Search for the cell housing the specified text and yield its [x, y] center coordinate. 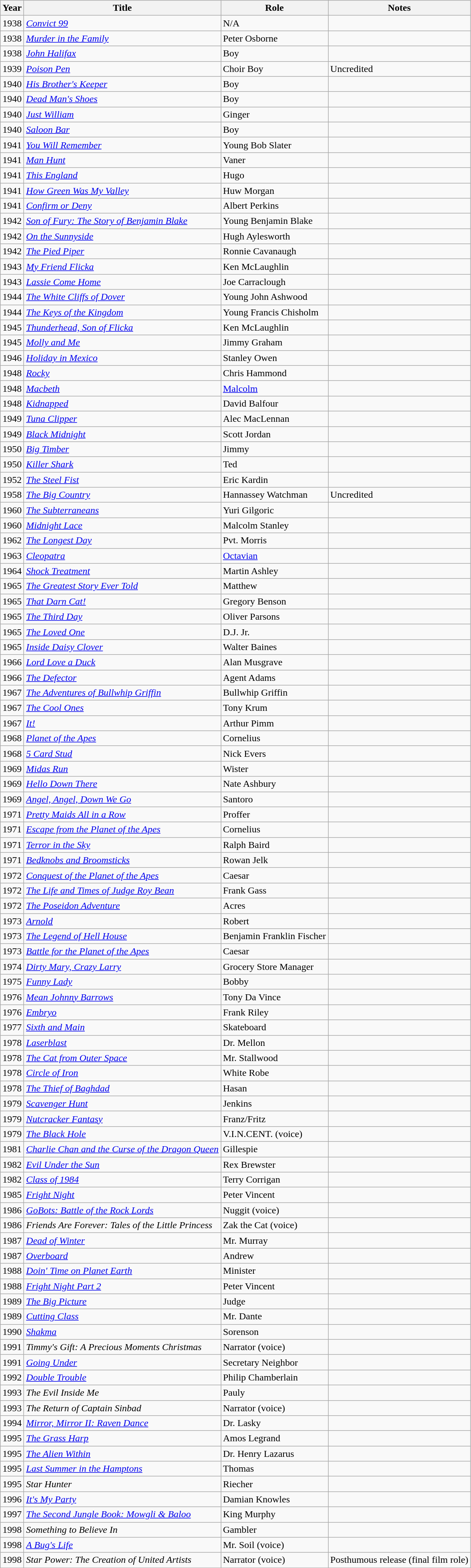
Hugo [274, 175]
Cutting Class [122, 1317]
1990 [12, 1332]
Gregory Benson [274, 601]
Nate Ashbury [274, 784]
Dead Man's Shoes [122, 99]
King Murphy [274, 1514]
It's My Party [122, 1499]
Amos Legrand [274, 1438]
Tony Krum [274, 708]
Killer Shark [122, 465]
1952 [12, 480]
1964 [12, 571]
Stanley Owen [274, 358]
The Legend of Hell House [122, 936]
5 Card Stud [122, 754]
Pretty Maids All in a Row [122, 814]
Mr. Dante [274, 1317]
Yuri Gilgoric [274, 510]
Circle of Iron [122, 1073]
Hannassey Watchman [274, 495]
Thunderhead, Son of Flicka [122, 327]
Confirm or Deny [122, 206]
Scott Jordan [274, 434]
Shock Treatment [122, 571]
Angel, Angel, Down We Go [122, 799]
Riecher [274, 1484]
Molly and Me [122, 343]
A Bug's Life [122, 1545]
Dr. Lasky [274, 1423]
1992 [12, 1377]
Young Francis Chisholm [274, 312]
Terror in the Sky [122, 845]
V.I.N.CENT. (voice) [274, 1134]
John Halifax [122, 54]
Eric Kardin [274, 480]
The Alien Within [122, 1454]
Frank Riley [274, 1012]
Choir Boy [274, 69]
Malcolm Stanley [274, 525]
The Subterraneans [122, 510]
Kidnapped [122, 403]
The Thief of Baghdad [122, 1088]
How Green Was My Valley [122, 191]
Proffer [274, 814]
1977 [12, 1027]
Scavenger Hunt [122, 1103]
The Big Country [122, 495]
Bobby [274, 982]
Walter Baines [274, 647]
Year [12, 8]
Ginger [274, 114]
Notes [399, 8]
The Second Jungle Book: Mowgli & Baloo [122, 1514]
Rocky [122, 373]
Damian Knowles [274, 1499]
This England [122, 175]
Minister [274, 1271]
Sixth and Main [122, 1027]
The Grass Harp [122, 1438]
Tony Da Vince [274, 997]
The Big Picture [122, 1301]
Wister [274, 769]
Young Benjamin Blake [274, 221]
Rex Brewster [274, 1165]
Title [122, 8]
Matthew [274, 586]
David Balfour [274, 403]
Man Hunt [122, 160]
The White Cliffs of Dover [122, 297]
Benjamin Franklin Fischer [274, 936]
1975 [12, 982]
1963 [12, 556]
His Brother's Keeper [122, 84]
Skateboard [274, 1027]
Peter Osborne [274, 38]
You Will Remember [122, 145]
Chris Hammond [274, 373]
Jimmy Graham [274, 343]
Embryo [122, 1012]
Thomas [274, 1469]
Bedknobs and Broomsticks [122, 860]
Star Power: The Creation of United Artists [122, 1560]
Double Trouble [122, 1377]
Acres [274, 906]
The Evil Inside Me [122, 1392]
Last Summer in the Hamptons [122, 1469]
1958 [12, 495]
Tuna Clipper [122, 419]
The Life and Times of Judge Roy Bean [122, 890]
Charlie Chan and the Curse of the Dragon Queen [122, 1149]
Ted [274, 465]
The Loved One [122, 632]
On the Sunnyside [122, 236]
Ralph Baird [274, 845]
Saloon Bar [122, 130]
Bullwhip Griffin [274, 693]
Dr. Mellon [274, 1043]
The Cool Ones [122, 708]
Dead of Winter [122, 1241]
The Poseidon Adventure [122, 906]
Grocery Store Manager [274, 967]
Poison Pen [122, 69]
Black Midnight [122, 434]
Pauly [274, 1392]
Robert [274, 921]
Fright Night [122, 1195]
Pvt. Morris [274, 541]
Mr. Stallwood [274, 1058]
Terry Corrigan [274, 1180]
The Cat from Outer Space [122, 1058]
1994 [12, 1423]
The Keys of the Kingdom [122, 312]
Mirror, Mirror II: Raven Dance [122, 1423]
1996 [12, 1499]
Jimmy [274, 449]
Laserblast [122, 1043]
D.J. Jr. [274, 632]
Rowan Jelk [274, 860]
Hugh Aylesworth [274, 236]
That Darn Cat! [122, 601]
Oliver Parsons [274, 616]
Battle for the Planet of the Apes [122, 952]
The Steel Fist [122, 480]
Philip Chamberlain [274, 1377]
Nutcracker Fantasy [122, 1119]
Mean Johnny Barrows [122, 997]
Son of Fury: The Story of Benjamin Blake [122, 221]
Alec MacLennan [274, 419]
The Return of Captain Sinbad [122, 1408]
Gambler [274, 1530]
Class of 1984 [122, 1180]
Secretary Neighbor [274, 1362]
Inside Daisy Clover [122, 647]
Timmy's Gift: A Precious Moments Christmas [122, 1347]
It! [122, 723]
Dirty Mary, Crazy Larry [122, 967]
Ronnie Cavanaugh [274, 251]
Something to Believe In [122, 1530]
Hello Down There [122, 784]
Albert Perkins [274, 206]
Young John Ashwood [274, 297]
Cleopatra [122, 556]
My Friend Flicka [122, 267]
N/A [274, 23]
Doin' Time on Planet Earth [122, 1271]
Just William [122, 114]
The Adventures of Bullwhip Griffin [122, 693]
1962 [12, 541]
Planet of the Apes [122, 738]
Martin Ashley [274, 571]
Midas Run [122, 769]
Jenkins [274, 1103]
Star Hunter [122, 1484]
1946 [12, 358]
Joe Carraclough [274, 282]
Midnight Lace [122, 525]
The Pied Piper [122, 251]
Funny Lady [122, 982]
Friends Are Forever: Tales of the Little Princess [122, 1225]
Nuggit (voice) [274, 1210]
Evil Under the Sun [122, 1165]
GoBots: Battle of the Rock Lords [122, 1210]
Young Bob Slater [274, 145]
Shakma [122, 1332]
Andrew [274, 1256]
Zak the Cat (voice) [274, 1225]
Overboard [122, 1256]
Convict 99 [122, 23]
1985 [12, 1195]
Mr. Murray [274, 1241]
Lord Love a Duck [122, 662]
Alan Musgrave [274, 662]
Lassie Come Home [122, 282]
Huw Morgan [274, 191]
Arthur Pimm [274, 723]
Mr. Soil (voice) [274, 1545]
Role [274, 8]
Agent Adams [274, 678]
Big Timber [122, 449]
Macbeth [122, 388]
The Black Hole [122, 1134]
Arnold [122, 921]
Malcolm [274, 388]
Vaner [274, 160]
Holiday in Mexico [122, 358]
The Longest Day [122, 541]
Sorenson [274, 1332]
Octavian [274, 556]
The Third Day [122, 616]
Gillespie [274, 1149]
The Greatest Story Ever Told [122, 586]
Murder in the Family [122, 38]
Fright Night Part 2 [122, 1286]
Franz/Fritz [274, 1119]
Frank Gass [274, 890]
Judge [274, 1301]
Posthumous release (final film role) [399, 1560]
1939 [12, 69]
Santoro [274, 799]
1981 [12, 1149]
Conquest of the Planet of the Apes [122, 875]
1997 [12, 1514]
Dr. Henry Lazarus [274, 1454]
The Defector [122, 678]
Going Under [122, 1362]
Nick Evers [274, 754]
Hasan [274, 1088]
White Robe [274, 1073]
1974 [12, 967]
Escape from the Planet of the Apes [122, 830]
